Extract the [X, Y] coordinate from the center of the cell holding the provided text.  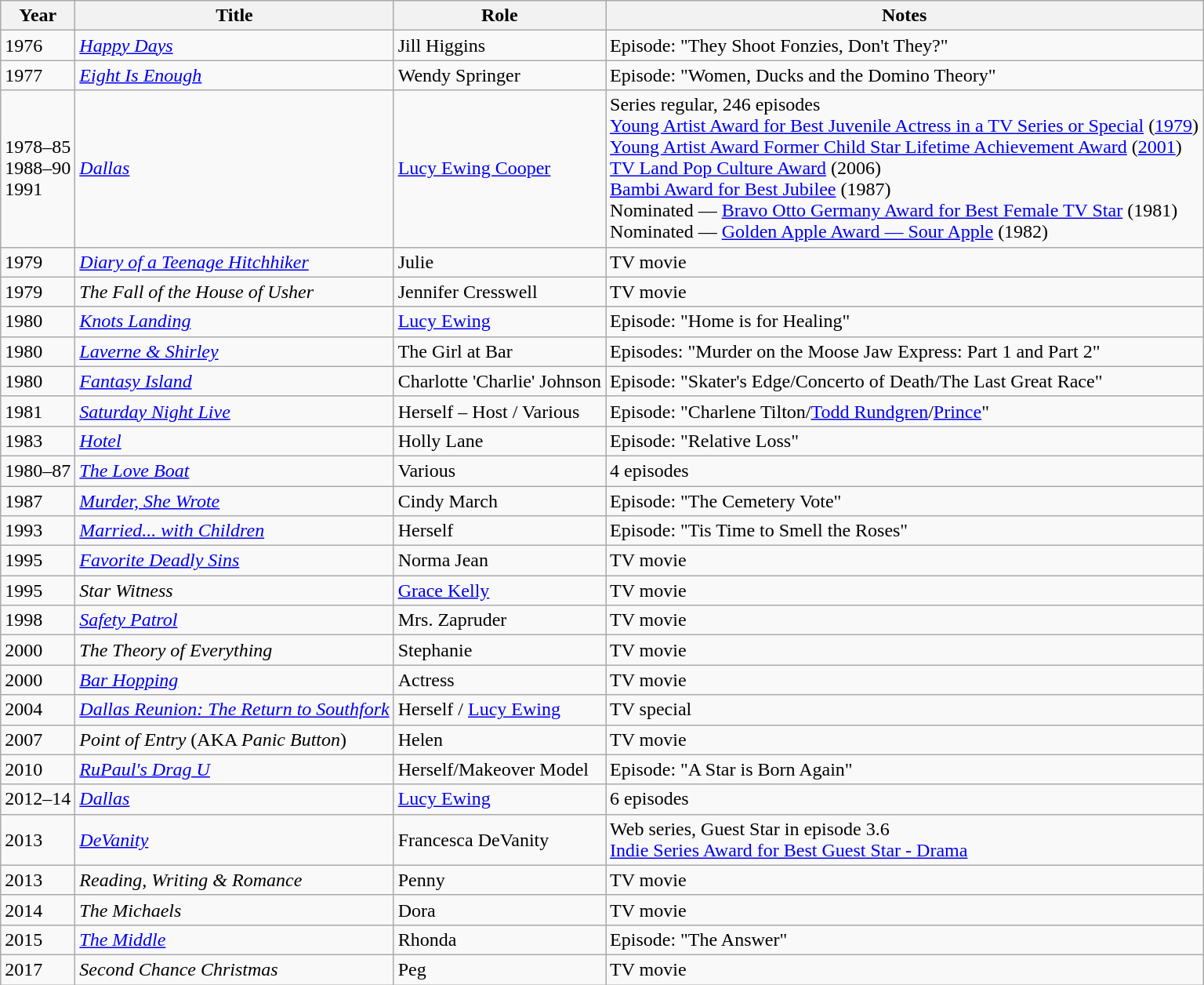
Norma Jean [499, 561]
2017 [38, 969]
Stephanie [499, 650]
Lucy Ewing Cooper [499, 169]
The Theory of Everything [234, 650]
Herself/Makeover Model [499, 769]
The Girl at Bar [499, 351]
Role [499, 16]
Episode: "Tis Time to Smell the Roses" [905, 531]
1981 [38, 411]
1993 [38, 531]
6 episodes [905, 799]
2007 [38, 740]
Point of Entry (AKA Panic Button) [234, 740]
Actress [499, 680]
Various [499, 471]
2010 [38, 769]
Episode: "The Answer" [905, 940]
Fantasy Island [234, 381]
1977 [38, 75]
Grace Kelly [499, 591]
Peg [499, 969]
Laverne & Shirley [234, 351]
DeVanity [234, 839]
Second Chance Christmas [234, 969]
Web series, Guest Star in episode 3.6Indie Series Award for Best Guest Star - Drama [905, 839]
Penny [499, 880]
2015 [38, 940]
Helen [499, 740]
Dallas Reunion: The Return to Southfork [234, 710]
Rhonda [499, 940]
Episode: "The Cemetery Vote" [905, 501]
The Middle [234, 940]
1976 [38, 45]
Episodes: "Murder on the Moose Jaw Express: Part 1 and Part 2" [905, 351]
Jill Higgins [499, 45]
1983 [38, 441]
Episode: "Women, Ducks and the Domino Theory" [905, 75]
Cindy March [499, 501]
Holly Lane [499, 441]
Herself [499, 531]
Saturday Night Live [234, 411]
Julie [499, 262]
Reading, Writing & Romance [234, 880]
1987 [38, 501]
Episode: "They Shoot Fonzies, Don't They?" [905, 45]
Favorite Deadly Sins [234, 561]
Herself / Lucy Ewing [499, 710]
Title [234, 16]
1978–85 1988–90 1991 [38, 169]
Charlotte 'Charlie' Johnson [499, 381]
Episode: "Home is for Healing" [905, 322]
Episode: "A Star is Born Again" [905, 769]
Episode: "Charlene Tilton/Todd Rundgren/Prince" [905, 411]
2012–14 [38, 799]
Safety Patrol [234, 620]
Bar Hopping [234, 680]
Mrs. Zapruder [499, 620]
Murder, She Wrote [234, 501]
Knots Landing [234, 322]
The Fall of the House of Usher [234, 292]
2014 [38, 910]
Herself – Host / Various [499, 411]
The Michaels [234, 910]
Star Witness [234, 591]
2004 [38, 710]
4 episodes [905, 471]
Episode: "Skater's Edge/Concerto of Death/The Last Great Race" [905, 381]
1980–87 [38, 471]
Hotel [234, 441]
Diary of a Teenage Hitchhiker [234, 262]
Jennifer Cresswell [499, 292]
Married... with Children [234, 531]
Eight Is Enough [234, 75]
Wendy Springer [499, 75]
RuPaul's Drag U [234, 769]
Notes [905, 16]
Year [38, 16]
Francesca DeVanity [499, 839]
Dora [499, 910]
TV special [905, 710]
Happy Days [234, 45]
The Love Boat [234, 471]
Episode: "Relative Loss" [905, 441]
1998 [38, 620]
